Locate the cell with the specified text and output its [X, Y] center coordinate. 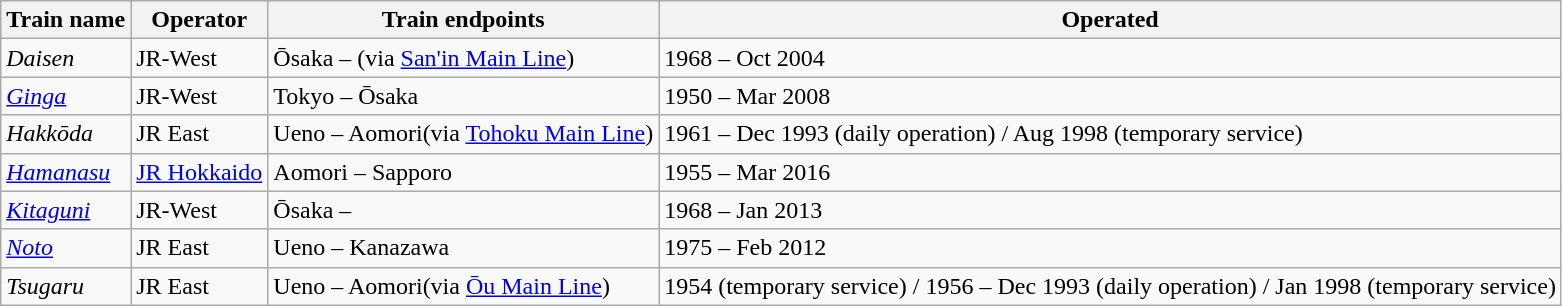
Ueno – Kanazawa [464, 248]
Tsugaru [66, 286]
Daisen [66, 58]
Ueno – Aomori(via Tohoku Main Line) [464, 134]
1968 – Jan 2013 [1110, 210]
Aomori – Sapporo [464, 172]
Ōsaka – (via San'in Main Line) [464, 58]
Hamanasu [66, 172]
Train endpoints [464, 20]
1954 (temporary service) / 1956 – Dec 1993 (daily operation) / Jan 1998 (temporary service) [1110, 286]
Ueno – Aomori(via Ōu Main Line) [464, 286]
Ginga [66, 96]
1955 – Mar 2016 [1110, 172]
Hakkōda [66, 134]
1950 – Mar 2008 [1110, 96]
Train name [66, 20]
Operator [200, 20]
Tokyo – Ōsaka [464, 96]
Kitaguni [66, 210]
Noto [66, 248]
Operated [1110, 20]
1961 – Dec 1993 (daily operation) / Aug 1998 (temporary service) [1110, 134]
Ōsaka – [464, 210]
1968 – Oct 2004 [1110, 58]
1975 – Feb 2012 [1110, 248]
JR Hokkaido [200, 172]
